Capture the cell that displays the provided text and extract its (X, Y) central coordinate. 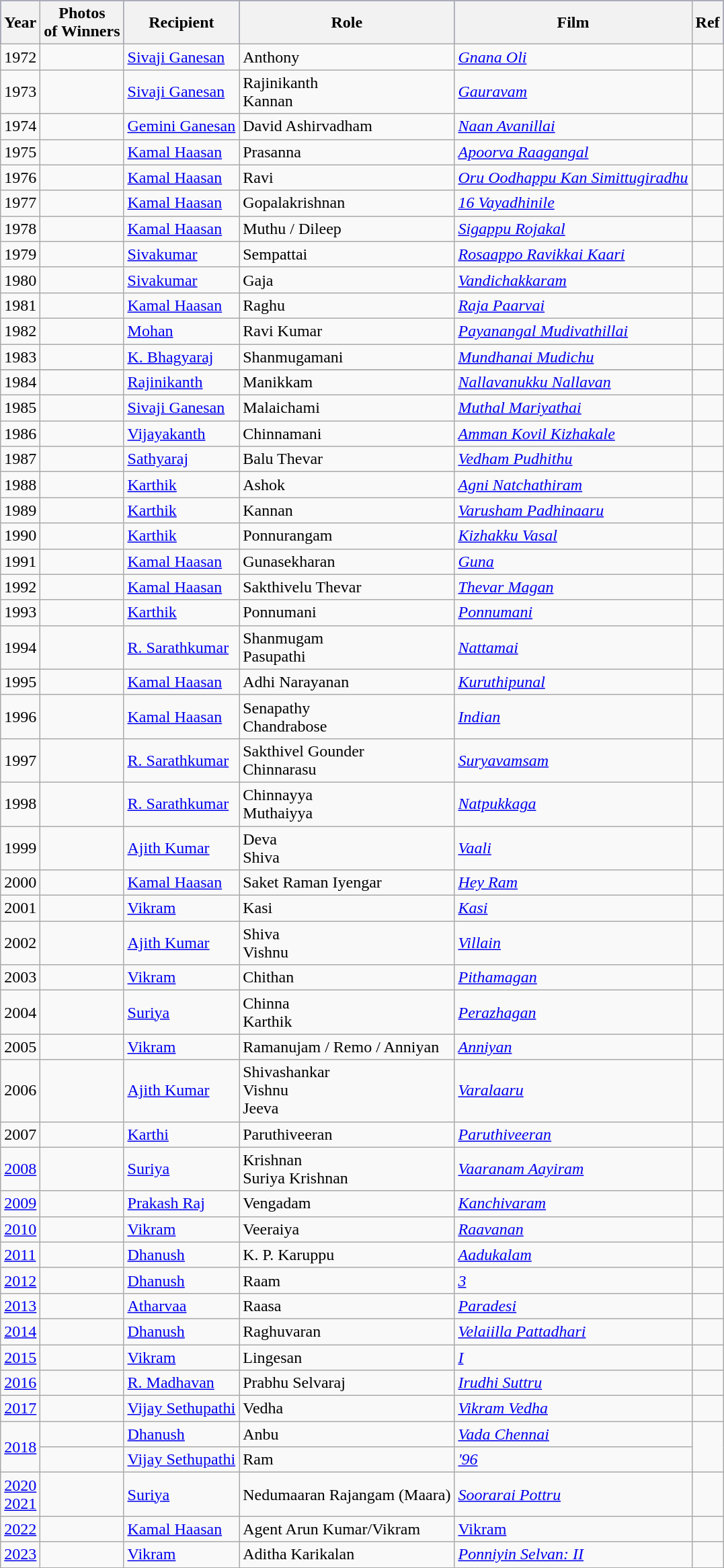
2017 (20, 1409)
Vengadam (347, 1204)
Rosaappo Ravikkai Kaari (573, 254)
1976 (20, 178)
1977 (20, 203)
2008 (20, 1169)
Nallavanukku Nallavan (573, 383)
Perazhagan (573, 1013)
1992 (20, 587)
Raavanan (573, 1229)
1982 (20, 331)
Muthal Mariyathai (573, 408)
Manikkam (347, 383)
2022 (20, 1529)
Gnana Oli (573, 57)
2013 (20, 1306)
Oru Oodhappu Kan Simittugiradhu (573, 178)
Vaaranam Aayiram (573, 1169)
1999 (20, 847)
Balu Thevar (347, 459)
Recipient (182, 23)
2016 (20, 1383)
KrishnanSuriya Krishnan (347, 1169)
Ravi Kumar (347, 331)
1974 (20, 126)
1980 (20, 280)
1989 (20, 510)
Vedham Pudhithu (573, 459)
Film (573, 23)
Sempattai (347, 254)
Ravi (347, 178)
1994 (20, 647)
SenapathyChandrabose (347, 717)
1975 (20, 152)
1984 (20, 383)
1990 (20, 536)
Gopalakrishnan (347, 203)
Raghu (347, 305)
Hey Ram (573, 883)
Indian (573, 717)
Agni Natchathiram (573, 485)
Photosof Winners (82, 23)
2004 (20, 1013)
Vandichakkaram (573, 280)
Gunasekharan (347, 561)
Ashok (347, 485)
Atharvaa (182, 1306)
Malaichami (347, 408)
Aditha Karikalan (347, 1555)
Karthi (182, 1134)
2002 (20, 943)
Naan Avanillai (573, 126)
Year (20, 23)
Veeraiya (347, 1229)
Chithan (347, 978)
1996 (20, 717)
Varalaaru (573, 1091)
1998 (20, 804)
1995 (20, 682)
2009 (20, 1204)
Kuruthipunal (573, 682)
Guna (573, 561)
Anbu (347, 1434)
1981 (20, 305)
RajinikanthKannan (347, 91)
Shanmugamani (347, 357)
1985 (20, 408)
Mohan (182, 331)
Raam (347, 1280)
1991 (20, 561)
ShanmugamPasupathi (347, 647)
2020 2021 (20, 1494)
Varusham Padhinaaru (573, 510)
Nedumaaran Rajangam (Maara) (347, 1494)
Shivashankar VishnuJeeva (347, 1091)
K. P. Karuppu (347, 1255)
Villain (573, 943)
1987 (20, 459)
Anniyan (573, 1047)
R. Madhavan (182, 1383)
David Ashirvadham (347, 126)
Irudhi Suttru (573, 1383)
Raghuvaran (347, 1331)
Mundhanai Mudichu (573, 357)
Kanchivaram (573, 1204)
Sakthivelu Thevar (347, 587)
2012 (20, 1280)
Vijayakanth (182, 434)
2014 (20, 1331)
1993 (20, 613)
1983 (20, 357)
1973 (20, 91)
Natpukkaga (573, 804)
2015 (20, 1358)
ChinnaKarthik (347, 1013)
Thevar Magan (573, 587)
Vedha (347, 1409)
2011 (20, 1255)
1988 (20, 485)
Vaali (573, 847)
2003 (20, 978)
K. Bhagyaraj (182, 357)
16 Vayadhinile (573, 203)
Suryavamsam (573, 760)
Raja Paarvai (573, 305)
Vikram Vedha (573, 1409)
Prabhu Selvaraj (347, 1383)
Role (347, 23)
Amman Kovil Kizhakale (573, 434)
2007 (20, 1134)
Sakthivel GounderChinnarasu (347, 760)
Prakash Raj (182, 1204)
Prasanna (347, 152)
Paradesi (573, 1306)
Ponniyin Selvan: II (573, 1555)
2000 (20, 883)
2001 (20, 908)
Kannan (347, 510)
Ref (707, 23)
Deva Shiva (347, 847)
1979 (20, 254)
1986 (20, 434)
Chinnamani (347, 434)
Anthony (347, 57)
Muthu / Dileep (347, 229)
Gauravam (573, 91)
Aadukalam (573, 1255)
Ramanujam / Remo / Anniyan (347, 1047)
Rajinikanth (182, 383)
3 (573, 1280)
Kizhakku Vasal (573, 536)
2023 (20, 1555)
Ram (347, 1460)
2005 (20, 1047)
Pithamagan (573, 978)
I (573, 1358)
1972 (20, 57)
Gaja (347, 280)
Adhi Narayanan (347, 682)
'96 (573, 1460)
Agent Arun Kumar/Vikram (347, 1529)
Saket Raman Iyengar (347, 883)
Vada Chennai (573, 1434)
2010 (20, 1229)
Payanangal Mudivathillai (573, 331)
Apoorva Raagangal (573, 152)
Gemini Ganesan (182, 126)
2018 (20, 1447)
1997 (20, 760)
ChinnayyaMuthaiyya (347, 804)
Velaiilla Pattadhari (573, 1331)
Nattamai (573, 647)
2006 (20, 1091)
Soorarai Pottru (573, 1494)
1978 (20, 229)
Lingesan (347, 1358)
Shiva Vishnu (347, 943)
Ponnurangam (347, 536)
Sathyaraj (182, 459)
Raasa (347, 1306)
Sigappu Rojakal (573, 229)
